Provide the (x, y) coordinate of the cell's center where the given text is located.  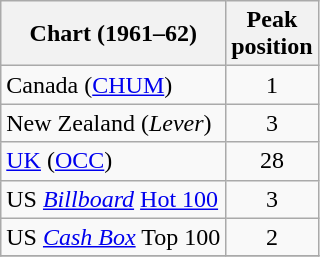
Chart (1961–62) (114, 34)
2 (272, 237)
US Billboard Hot 100 (114, 199)
Peakposition (272, 34)
New Zealand (Lever) (114, 123)
28 (272, 161)
Canada (CHUM) (114, 85)
1 (272, 85)
US Cash Box Top 100 (114, 237)
UK (OCC) (114, 161)
